Output the [x, y] coordinate of the center of the cell containing the given text.  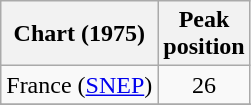
France (SNEP) [80, 85]
26 [204, 85]
Peakposition [204, 34]
Chart (1975) [80, 34]
